Provide the (x, y) coordinate of the cell's center where the given text is located.  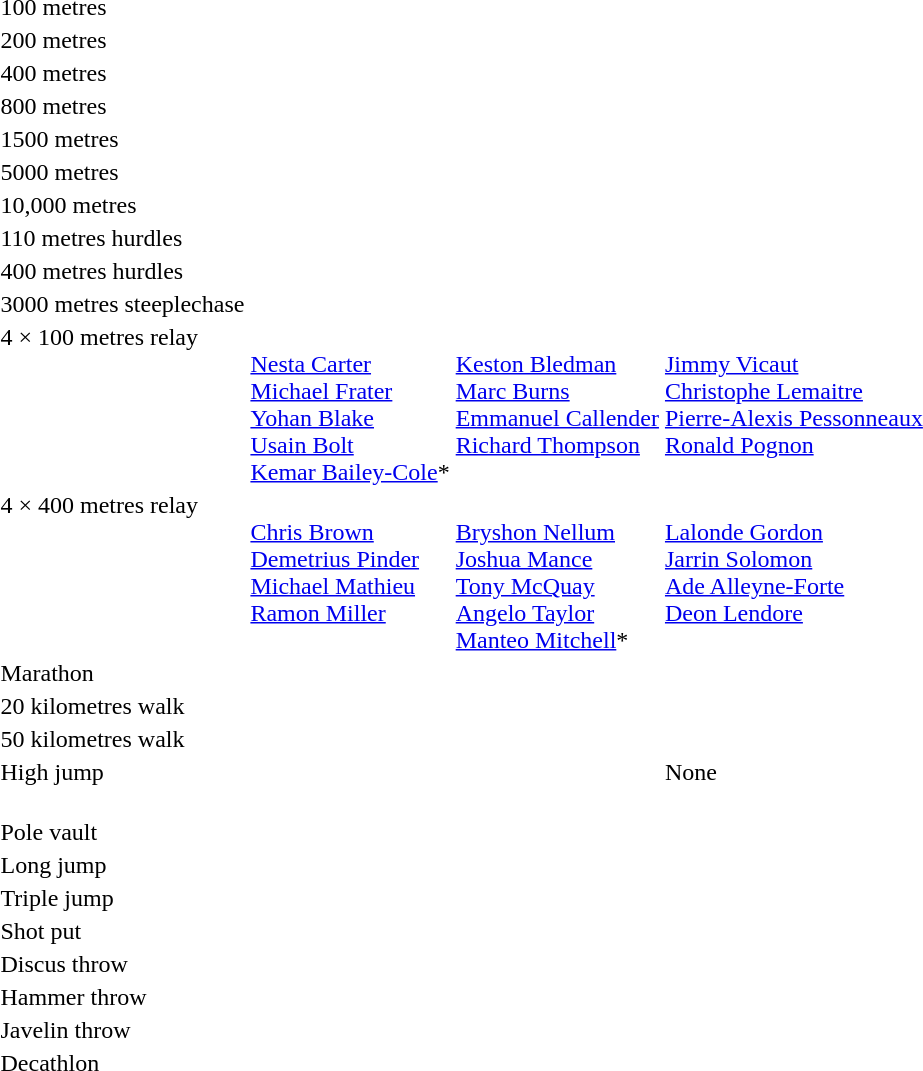
Chris Brown Demetrius Pinder Michael Mathieu Ramon Miller (350, 572)
Keston Bledman Marc Burns Emmanuel Callender Richard Thompson (557, 404)
Nesta Carter Michael Frater Yohan Blake Usain Bolt Kemar Bailey-Cole* (350, 404)
Bryshon Nellum Joshua Mance Tony McQuay Angelo Taylor Manteo Mitchell* (557, 572)
